Pinpoint the cell where the given text exists, returning its [X, Y] midpoint coordinate. 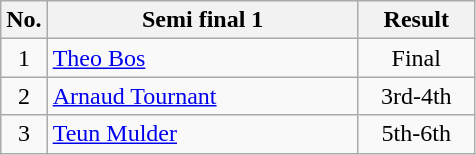
Result [416, 20]
3rd-4th [416, 96]
3 [24, 134]
Theo Bos [202, 58]
Arnaud Tournant [202, 96]
2 [24, 96]
Teun Mulder [202, 134]
Final [416, 58]
1 [24, 58]
No. [24, 20]
5th-6th [416, 134]
Semi final 1 [202, 20]
